Search for the cell housing the specified text and yield its (X, Y) center coordinate. 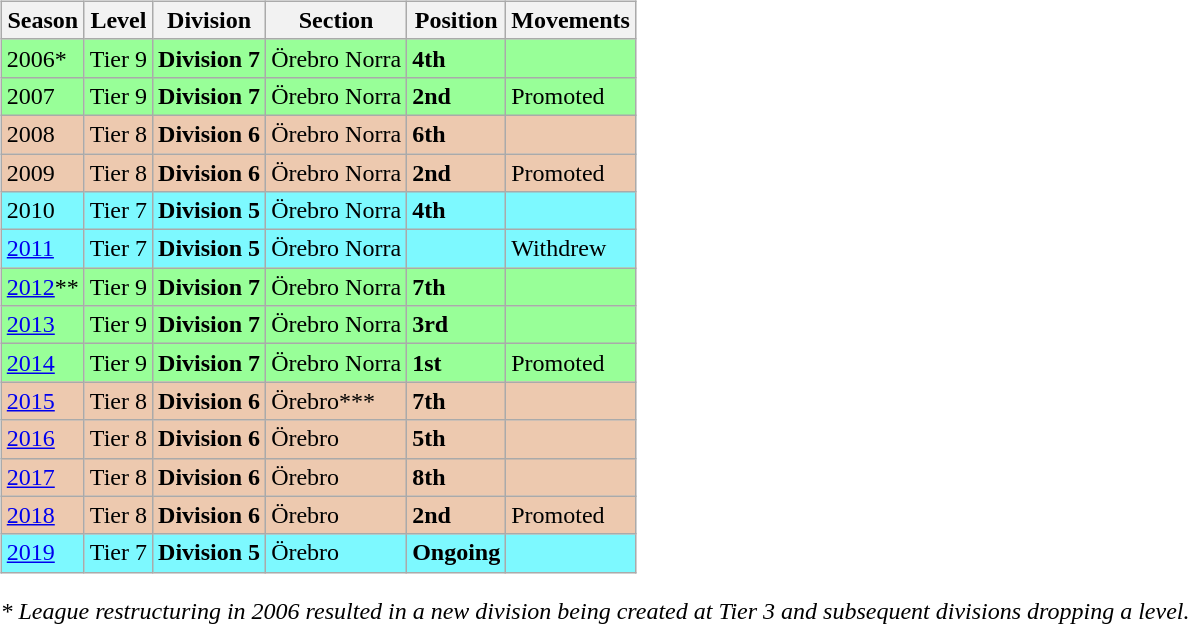
Position (456, 20)
1st (456, 363)
2010 (42, 211)
2016 (42, 439)
2007 (42, 96)
Örebro*** (336, 401)
Movements (571, 20)
Division (210, 20)
Season (42, 20)
2012** (42, 287)
3rd (456, 325)
2014 (42, 363)
2019 (42, 553)
2011 (42, 249)
5th (456, 439)
6th (456, 134)
Withdrew (571, 249)
2018 (42, 515)
2006* (42, 58)
Section (336, 20)
Level (118, 20)
2008 (42, 134)
8th (456, 477)
Ongoing (456, 553)
2015 (42, 401)
2013 (42, 325)
2009 (42, 173)
2017 (42, 477)
